Output the [x, y] coordinate of the center of the cell containing the given text.  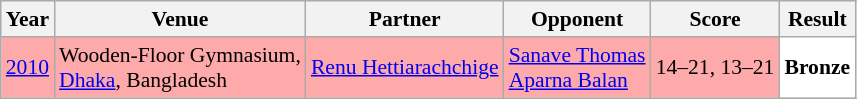
14–21, 13–21 [716, 68]
Venue [180, 19]
Sanave Thomas Aparna Balan [578, 68]
Result [817, 19]
2010 [28, 68]
Wooden-Floor Gymnasium,Dhaka, Bangladesh [180, 68]
Partner [405, 19]
Score [716, 19]
Renu Hettiarachchige [405, 68]
Bronze [817, 68]
Opponent [578, 19]
Year [28, 19]
